Provide the [x, y] coordinate of the cell's center where the given text is located.  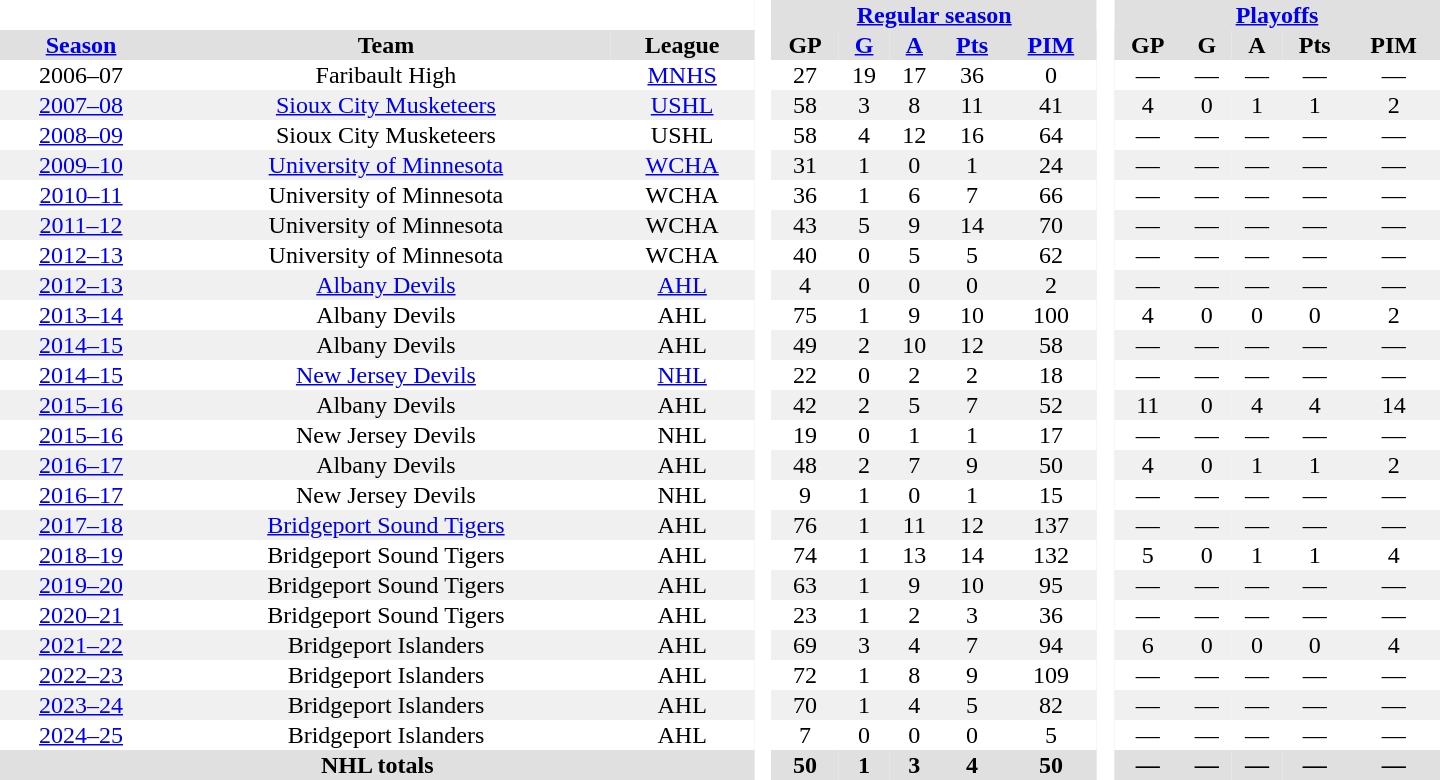
18 [1052, 375]
Playoffs [1277, 15]
76 [805, 525]
2017–18 [81, 525]
42 [805, 405]
2010–11 [81, 195]
41 [1052, 105]
2018–19 [81, 555]
49 [805, 345]
100 [1052, 315]
75 [805, 315]
94 [1052, 645]
62 [1052, 255]
95 [1052, 585]
22 [805, 375]
52 [1052, 405]
2020–21 [81, 615]
43 [805, 225]
63 [805, 585]
Team [386, 45]
132 [1052, 555]
2006–07 [81, 75]
40 [805, 255]
74 [805, 555]
Regular season [934, 15]
13 [914, 555]
2007–08 [81, 105]
2024–25 [81, 735]
72 [805, 675]
2021–22 [81, 645]
Season [81, 45]
31 [805, 165]
24 [1052, 165]
109 [1052, 675]
48 [805, 465]
64 [1052, 135]
2008–09 [81, 135]
NHL totals [377, 765]
2009–10 [81, 165]
82 [1052, 705]
69 [805, 645]
League [682, 45]
15 [1052, 495]
2022–23 [81, 675]
2023–24 [81, 705]
2011–12 [81, 225]
16 [972, 135]
66 [1052, 195]
2019–20 [81, 585]
Faribault High [386, 75]
27 [805, 75]
2013–14 [81, 315]
137 [1052, 525]
23 [805, 615]
MNHS [682, 75]
